Locate the cell with the specified text and output its [X, Y] center coordinate. 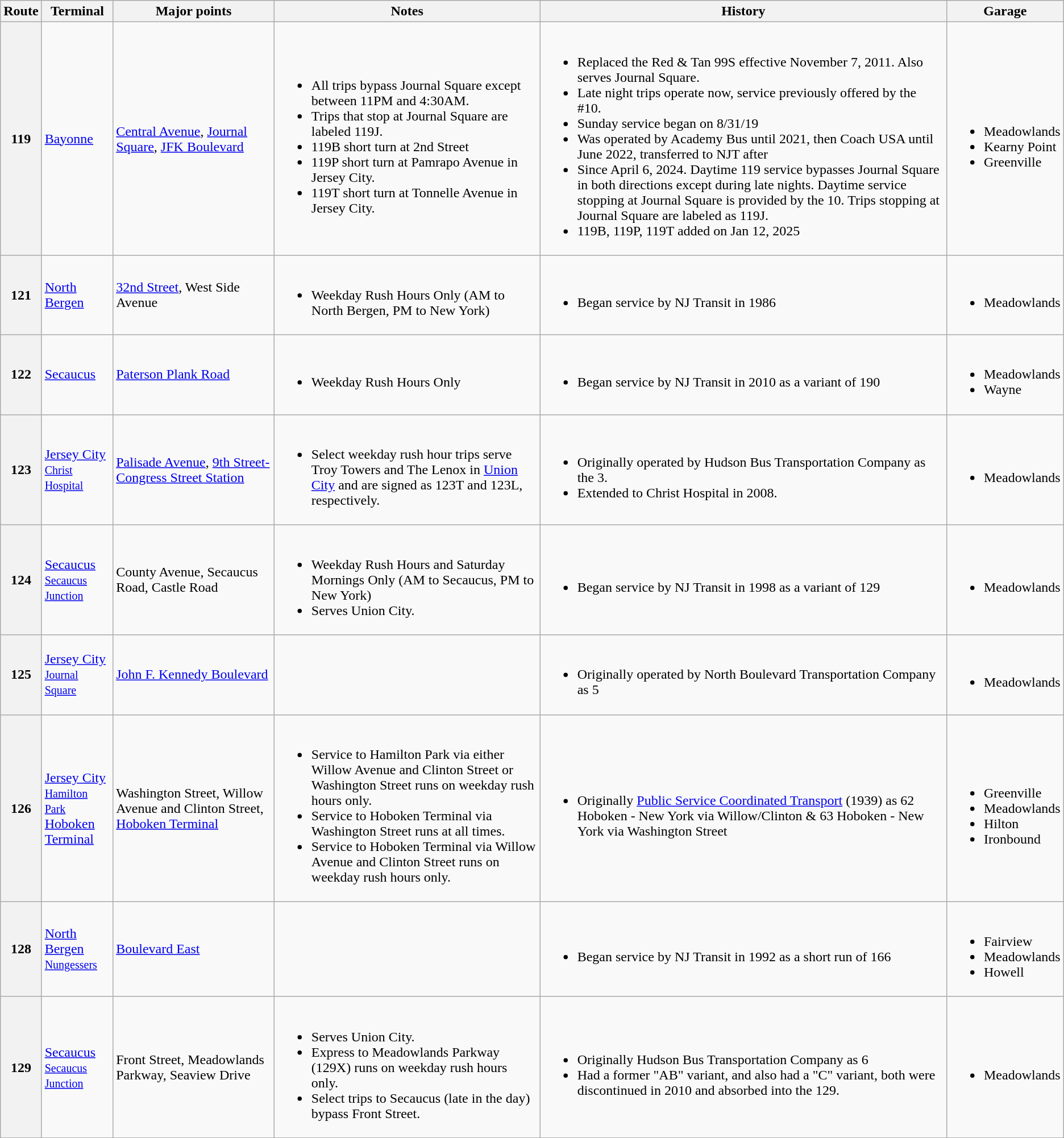
GreenvilleMeadowlandsHiltonIronbound [1005, 808]
119 [21, 139]
124 [21, 580]
Front Street, Meadowlands Parkway, Seaview Drive [194, 1067]
Began service by NJ Transit in 2010 as a variant of 190 [743, 375]
MeadowlandsWayne [1005, 375]
History [743, 11]
121 [21, 295]
Central Avenue, Journal Square, JFK Boulevard [194, 139]
Palisade Avenue, 9th Street-Congress Street Station [194, 470]
129 [21, 1067]
Weekday Rush Hours Only [407, 375]
Select weekday rush hour trips serve Troy Towers and The Lenox in Union City and are signed as 123T and 123L, respectively. [407, 470]
Began service by NJ Transit in 1986 [743, 295]
Major points [194, 11]
Washington Street, Willow Avenue and Clinton Street, Hoboken Terminal [194, 808]
125 [21, 675]
MeadowlandsKearny PointGreenville [1005, 139]
Paterson Plank Road [194, 375]
128 [21, 949]
32nd Street, West Side Avenue [194, 295]
John F. Kennedy Boulevard [194, 675]
Terminal [77, 11]
Secaucus [77, 375]
Garage [1005, 11]
Originally operated by Hudson Bus Transportation Company as the 3.Extended to Christ Hospital in 2008. [743, 470]
FairviewMeadowlandsHowell [1005, 949]
123 [21, 470]
126 [21, 808]
Route [21, 11]
Originally operated by North Boulevard Transportation Company as 5 [743, 675]
Notes [407, 11]
Began service by NJ Transit in 1992 as a short run of 166 [743, 949]
Originally Public Service Coordinated Transport (1939) as 62 Hoboken - New York via Willow/Clinton & 63 Hoboken - New York via Washington Street [743, 808]
Weekday Rush Hours and Saturday Mornings Only (AM to Secaucus, PM to New York)Serves Union City. [407, 580]
Boulevard East [194, 949]
Jersey CityChrist Hospital [77, 470]
Jersey CityHamilton ParkHoboken Terminal [77, 808]
Weekday Rush Hours Only (AM to North Bergen, PM to New York) [407, 295]
North BergenNungessers [77, 949]
Jersey CityJournal Square [77, 675]
County Avenue, Secaucus Road, Castle Road [194, 580]
122 [21, 375]
Began service by NJ Transit in 1998 as a variant of 129 [743, 580]
North Bergen [77, 295]
Bayonne [77, 139]
